Pinpoint the cell where the given text exists, returning its (x, y) midpoint coordinate. 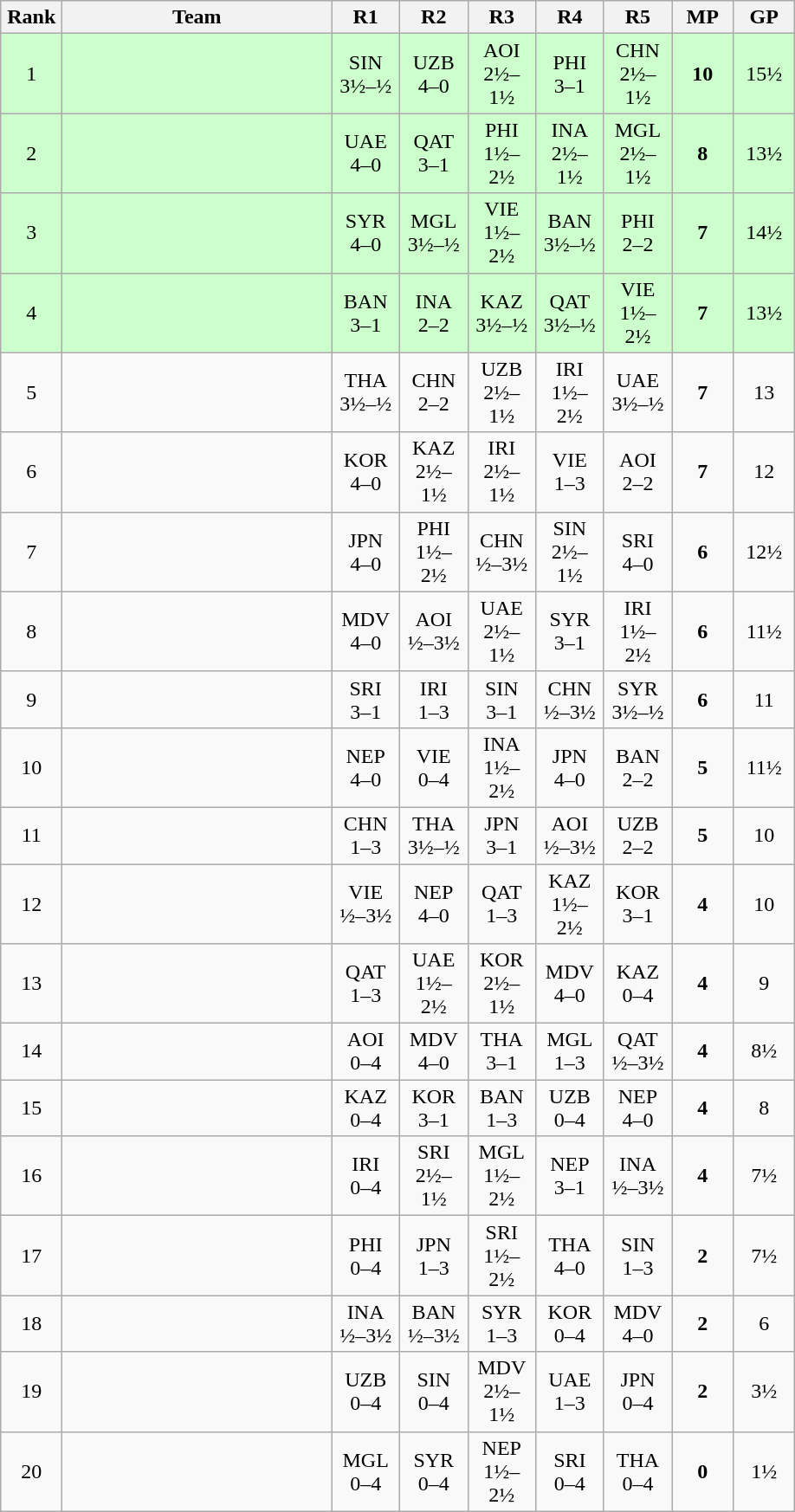
SYR0–4 (433, 1471)
16 (31, 1176)
Rank (31, 17)
INA1½–2½ (502, 767)
SYR3–1 (570, 631)
1 (31, 74)
15 (31, 1108)
19 (31, 1392)
JPN3–1 (502, 835)
NEP1½–2½ (502, 1471)
15½ (764, 74)
JPN0–4 (637, 1392)
SIN3½–½ (365, 74)
8½ (764, 1051)
QAT½–3½ (637, 1051)
PHI2–2 (637, 233)
NEP3–1 (570, 1176)
SRI4–0 (637, 552)
SRI0–4 (570, 1471)
CHN2–2 (433, 392)
THA3–1 (502, 1051)
KAZ1½–2½ (570, 904)
BAN2–2 (637, 767)
PHI0–4 (365, 1256)
QAT3–1 (433, 153)
KAZ2½–1½ (433, 472)
UAE1½–2½ (433, 984)
BAN½–3½ (433, 1323)
SIN2½–1½ (570, 552)
BAN1–3 (502, 1108)
17 (31, 1256)
MGL0–4 (365, 1471)
IRI0–4 (365, 1176)
Team (197, 17)
SRI1½–2½ (502, 1256)
QAT3½–½ (570, 313)
THA0–4 (637, 1471)
MDV2½–1½ (502, 1392)
IRI1–3 (433, 700)
PHI3–1 (570, 74)
SRI2½–1½ (433, 1176)
AOI0–4 (365, 1051)
12½ (764, 552)
INA2½–1½ (570, 153)
14 (31, 1051)
UAE1–3 (570, 1392)
VIE1–3 (570, 472)
JPN1–3 (433, 1256)
IRI2½–1½ (502, 472)
SIN3–1 (502, 700)
AOI2½–1½ (502, 74)
MGL1–3 (570, 1051)
MGL1½–2½ (502, 1176)
SYR4–0 (365, 233)
UZB4–0 (433, 74)
VIE½–3½ (365, 904)
UAE3½–½ (637, 392)
UAE4–0 (365, 153)
3 (31, 233)
R1 (365, 17)
SYR3½–½ (637, 700)
VIE0–4 (433, 767)
0 (703, 1471)
R2 (433, 17)
MGL2½–1½ (637, 153)
18 (31, 1323)
KOR4–0 (365, 472)
3½ (764, 1392)
14½ (764, 233)
INA2–2 (433, 313)
UZB2–2 (637, 835)
R4 (570, 17)
UAE2½–1½ (502, 631)
BAN3–1 (365, 313)
GP (764, 17)
KOR0–4 (570, 1323)
MP (703, 17)
R3 (502, 17)
CHN2½–1½ (637, 74)
UZB2½–1½ (502, 392)
SIN1–3 (637, 1256)
AOI2–2 (637, 472)
KOR2½–1½ (502, 984)
MGL3½–½ (433, 233)
20 (31, 1471)
SIN0–4 (433, 1392)
1½ (764, 1471)
R5 (637, 17)
BAN3½–½ (570, 233)
SRI3–1 (365, 700)
SYR1–3 (502, 1323)
THA4–0 (570, 1256)
CHN1–3 (365, 835)
KAZ3½–½ (502, 313)
